Locate the cell with the specified text and output its [X, Y] center coordinate. 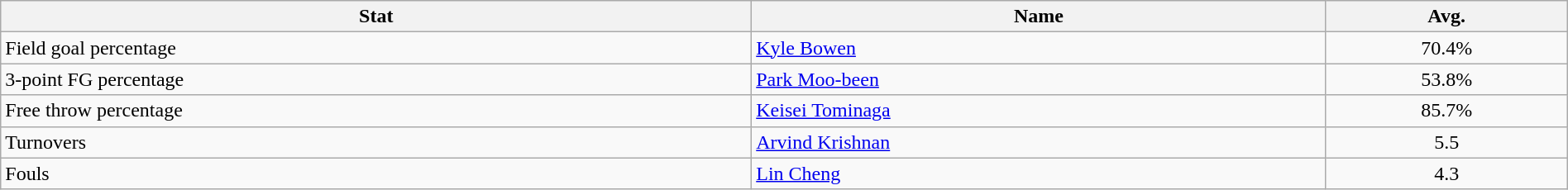
70.4% [1446, 48]
4.3 [1446, 173]
Name [1039, 17]
Lin Cheng [1039, 173]
5.5 [1446, 142]
Turnovers [376, 142]
Free throw percentage [376, 111]
Fouls [376, 173]
Stat [376, 17]
Keisei Tominaga [1039, 111]
53.8% [1446, 79]
Park Moo-been [1039, 79]
Avg. [1446, 17]
Kyle Bowen [1039, 48]
Field goal percentage [376, 48]
Arvind Krishnan [1039, 142]
3-point FG percentage [376, 79]
85.7% [1446, 111]
